Locate the cell with the specified text and output its [X, Y] center coordinate. 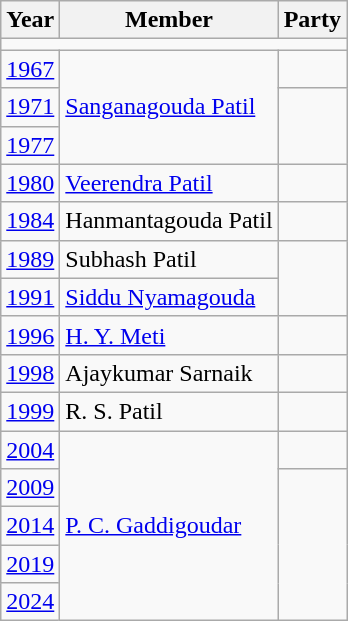
Member [169, 20]
2014 [30, 526]
1980 [30, 183]
1977 [30, 145]
Hanmantagouda Patil [169, 221]
2004 [30, 449]
1971 [30, 107]
1996 [30, 335]
Veerendra Patil [169, 183]
Year [30, 20]
1989 [30, 259]
R. S. Patil [169, 411]
2024 [30, 602]
2009 [30, 488]
1999 [30, 411]
1991 [30, 297]
2019 [30, 564]
Sanganagouda Patil [169, 107]
1984 [30, 221]
Siddu Nyamagouda [169, 297]
1967 [30, 69]
Ajaykumar Sarnaik [169, 373]
P. C. Gaddigoudar [169, 525]
Subhash Patil [169, 259]
H. Y. Meti [169, 335]
1998 [30, 373]
Party [312, 20]
